Extract the (x, y) coordinate from the center of the cell holding the provided text.  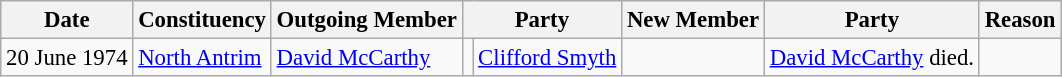
Constituency (202, 20)
Date (67, 20)
20 June 1974 (67, 58)
North Antrim (202, 58)
David McCarthy died. (872, 58)
Outgoing Member (366, 20)
Clifford Smyth (548, 58)
Reason (1020, 20)
David McCarthy (366, 58)
New Member (694, 20)
